Provide the [X, Y] coordinate of the cell's center where the given text is located.  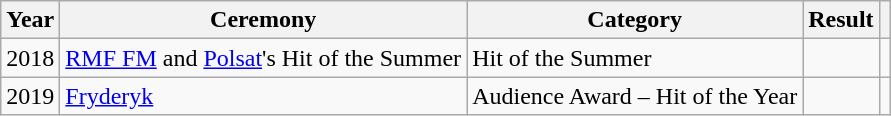
Year [30, 20]
Category [635, 20]
2018 [30, 58]
Hit of the Summer [635, 58]
Fryderyk [264, 96]
Audience Award – Hit of the Year [635, 96]
Result [841, 20]
RMF FM and Polsat's Hit of the Summer [264, 58]
Ceremony [264, 20]
2019 [30, 96]
